Extract the (X, Y) coordinate from the center of the cell holding the provided text.  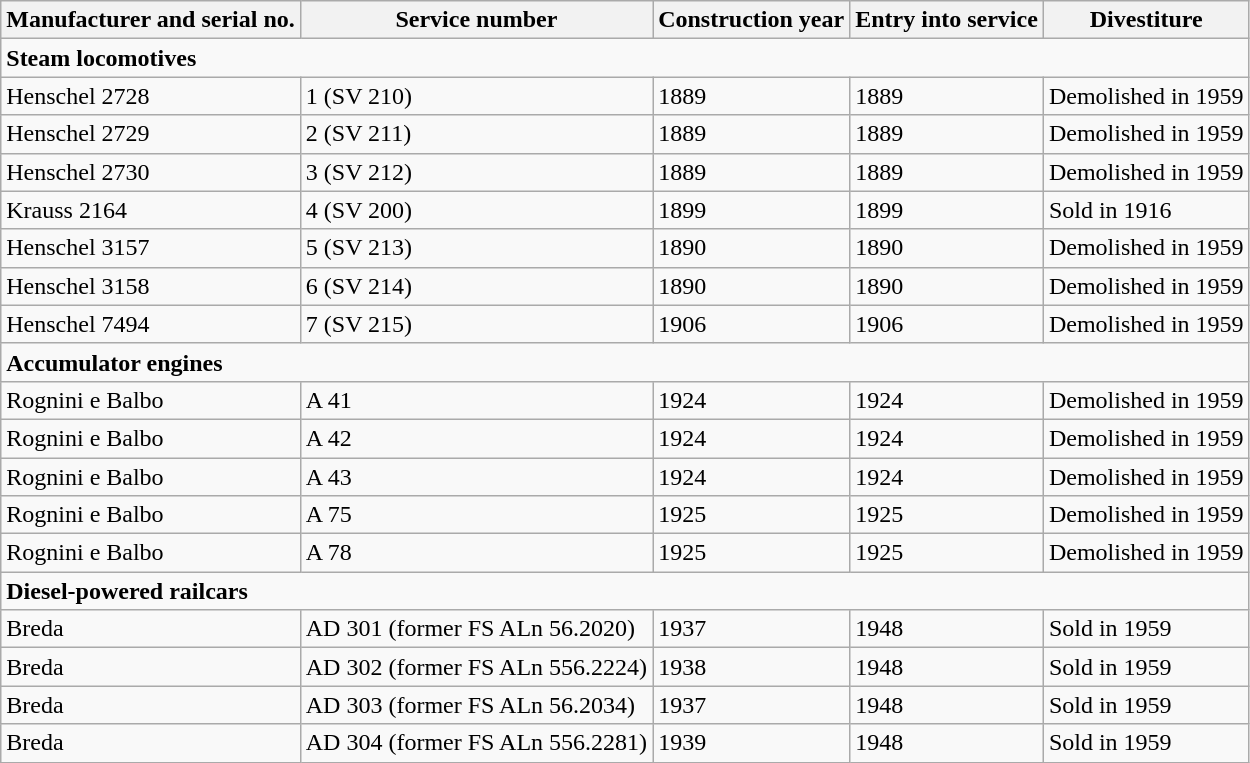
Henschel 2730 (151, 172)
3 (SV 212) (476, 172)
1939 (752, 743)
Krauss 2164 (151, 210)
Divestiture (1146, 20)
Henschel 2729 (151, 134)
1 (SV 210) (476, 96)
A 42 (476, 438)
1938 (752, 667)
7 (SV 215) (476, 324)
A 43 (476, 477)
Diesel-powered railcars (625, 591)
AD 301 (former FS ALn 56.2020) (476, 629)
AD 302 (former FS ALn 556.2224) (476, 667)
Henschel 7494 (151, 324)
AD 304 (former FS ALn 556.2281) (476, 743)
2 (SV 211) (476, 134)
A 78 (476, 553)
A 41 (476, 400)
4 (SV 200) (476, 210)
Service number (476, 20)
Construction year (752, 20)
Entry into service (947, 20)
AD 303 (former FS ALn 56.2034) (476, 705)
5 (SV 213) (476, 248)
Henschel 3158 (151, 286)
6 (SV 214) (476, 286)
Manufacturer and serial no. (151, 20)
Accumulator engines (625, 362)
Sold in 1916 (1146, 210)
Henschel 3157 (151, 248)
A 75 (476, 515)
Henschel 2728 (151, 96)
Steam locomotives (625, 58)
